Scan for the cell matching the given text and deliver its [x, y] coordinate at center. 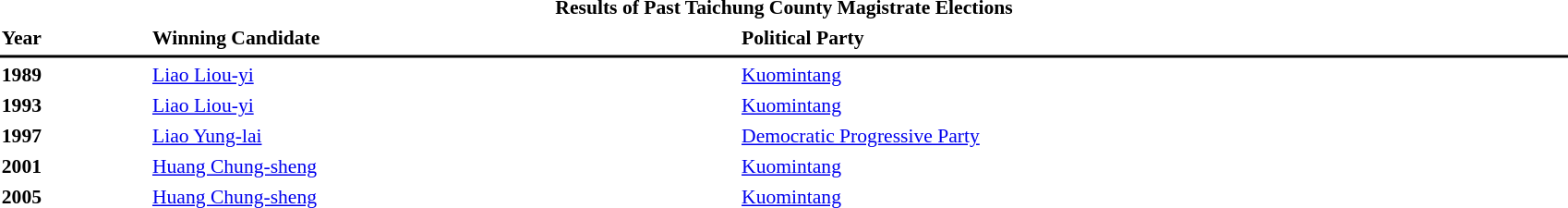
Democratic Progressive Party [1154, 136]
1989 [74, 75]
1997 [74, 136]
Huang Chung-sheng [443, 166]
Winning Candidate [443, 38]
1993 [74, 105]
Liao Yung-lai [443, 136]
Political Party [1154, 38]
Year [74, 38]
2001 [74, 166]
